Return (x, y) of the center of cell containing provided text 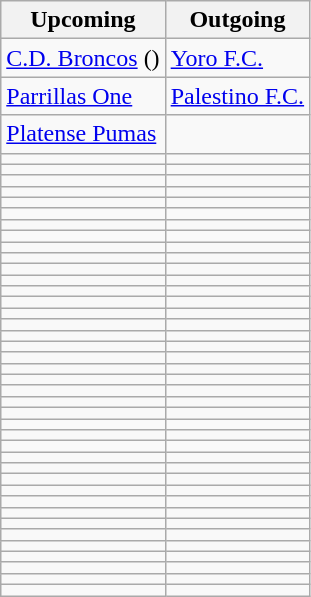
Palestino F.C. (237, 96)
C.D. Broncos () (83, 58)
Upcoming (83, 20)
Platense Pumas (83, 134)
Yoro F.C. (237, 58)
Outgoing (237, 20)
Parrillas One (83, 96)
